Detect which cell encompasses the target text, then output its (X, Y) center coordinate. 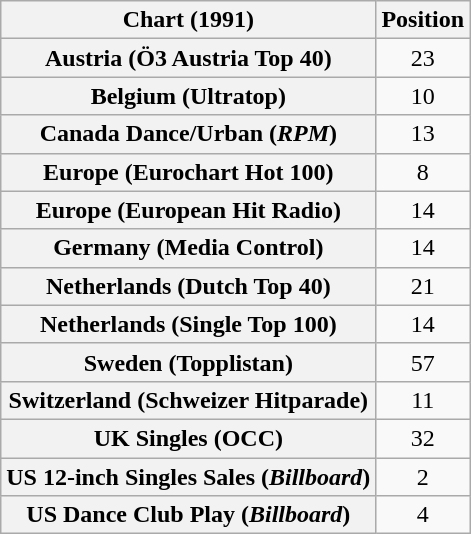
Belgium (Ultratop) (188, 96)
10 (423, 96)
Canada Dance/Urban (RPM) (188, 134)
UK Singles (OCC) (188, 438)
21 (423, 286)
Sweden (Topplistan) (188, 362)
2 (423, 477)
Position (423, 20)
Austria (Ö3 Austria Top 40) (188, 58)
4 (423, 515)
Netherlands (Single Top 100) (188, 324)
8 (423, 172)
Europe (European Hit Radio) (188, 210)
Switzerland (Schweizer Hitparade) (188, 400)
32 (423, 438)
Chart (1991) (188, 20)
57 (423, 362)
Netherlands (Dutch Top 40) (188, 286)
US 12-inch Singles Sales (Billboard) (188, 477)
Europe (Eurochart Hot 100) (188, 172)
Germany (Media Control) (188, 248)
US Dance Club Play (Billboard) (188, 515)
11 (423, 400)
23 (423, 58)
13 (423, 134)
